Identify which cell holds the provided text, then report its [X, Y] central coordinate. 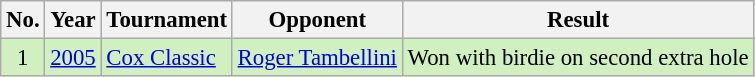
No. [23, 20]
2005 [73, 58]
Result [578, 20]
Tournament [166, 20]
Cox Classic [166, 58]
Roger Tambellini [317, 58]
1 [23, 58]
Won with birdie on second extra hole [578, 58]
Year [73, 20]
Opponent [317, 20]
